Determine the (x, y) coordinate at the center of the cell enclosing the given text.  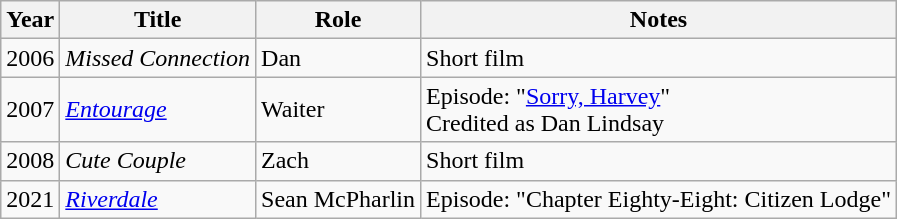
Episode: "Chapter Eighty-Eight: Citizen Lodge" (659, 199)
Riverdale (158, 199)
2021 (30, 199)
Role (338, 20)
Episode: "Sorry, Harvey"Credited as Dan Lindsay (659, 110)
Sean McPharlin (338, 199)
Notes (659, 20)
Dan (338, 58)
Waiter (338, 110)
Year (30, 20)
Entourage (158, 110)
2007 (30, 110)
2008 (30, 161)
2006 (30, 58)
Title (158, 20)
Missed Connection (158, 58)
Cute Couple (158, 161)
Zach (338, 161)
